Return [x, y] of the center of cell containing provided text 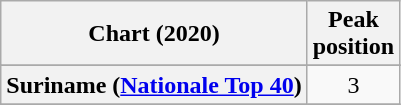
Peakposition [353, 34]
Chart (2020) [154, 34]
3 [353, 85]
Suriname (Nationale Top 40) [154, 85]
